Search for the cell housing the specified text and yield its (X, Y) center coordinate. 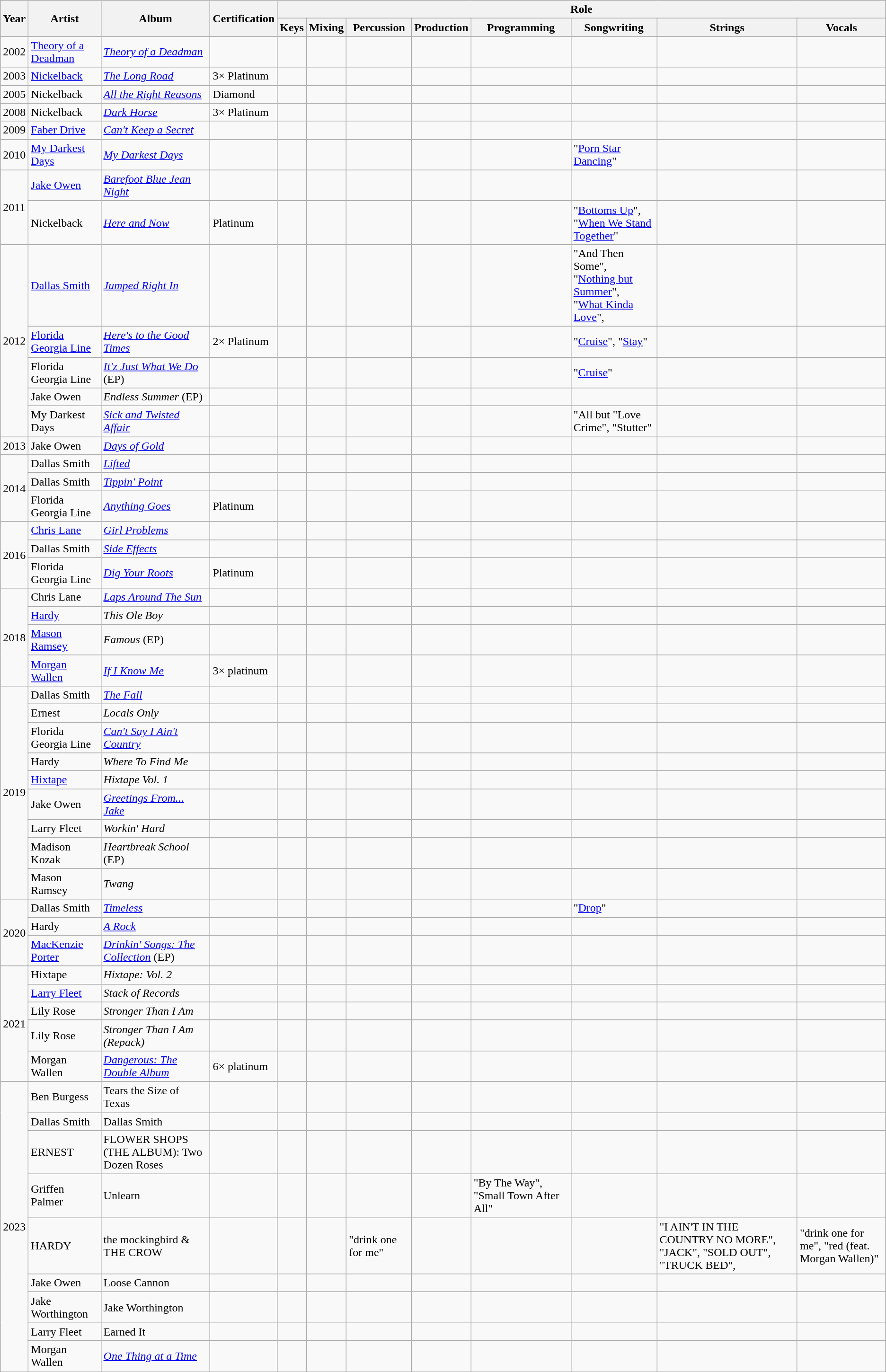
2011 (14, 207)
Ben Burgess (64, 1097)
3× platinum (244, 670)
ERNEST (64, 1152)
2008 (14, 112)
It'z Just What We Do (EP) (155, 372)
Barefoot Blue Jean Night (155, 186)
Vocals (842, 27)
Jumped Right In (155, 285)
Can't Say I Ain't Country (155, 737)
Here and Now (155, 222)
Timeless (155, 908)
Tears the Size of Texas (155, 1097)
Mixing (326, 27)
Songwriting (614, 27)
Artist (64, 18)
Diamond (244, 94)
Role (582, 9)
2018 (14, 637)
Programming (521, 27)
2013 (14, 446)
"Drop" (614, 908)
Dig Your Roots (155, 573)
One Thing at a Time (155, 1356)
"Porn Star Dancing" (614, 154)
The Long Road (155, 76)
MacKenzie Porter (64, 950)
2019 (14, 792)
"I AIN'T IN THE COUNTRY NO MORE", "JACK", "SOLD OUT", "TRUCK BED", (727, 1246)
6× platinum (244, 1066)
"Cruise" (614, 372)
Endless Summer (EP) (155, 397)
Twang (155, 884)
2003 (14, 76)
2016 (14, 555)
2010 (14, 154)
Locals Only (155, 713)
Year (14, 18)
Where To Find Me (155, 762)
Production (441, 27)
Famous (EP) (155, 640)
2002 (14, 52)
"drink one for me" (379, 1246)
Days of Gold (155, 446)
A Rock (155, 926)
"drink one for me", "red (feat. Morgan Wallen)" (842, 1246)
Faber Drive (64, 130)
2023 (14, 1227)
"Bottoms Up","When We Stand Together" (614, 222)
"All but "Love Crime", "Stutter" (614, 421)
Certification (244, 18)
Dark Horse (155, 112)
Anything Goes (155, 506)
Hixtape: Vol. 2 (155, 975)
All the Right Reasons (155, 94)
Album (155, 18)
Greetings From... Jake (155, 805)
2009 (14, 130)
Laps Around The Sun (155, 597)
Stack of Records (155, 993)
If I Know Me (155, 670)
Heartbreak School (EP) (155, 853)
2014 (14, 488)
This Ole Boy (155, 615)
Hixtape Vol. 1 (155, 780)
The Fall (155, 695)
Stronger Than I Am (Repack) (155, 1036)
Loose Cannon (155, 1283)
Ernest (64, 713)
the mockingbird & THE CROW (155, 1246)
Madison Kozak (64, 853)
2× Platinum (244, 342)
2012 (14, 340)
2021 (14, 1024)
Sick and Twisted Affair (155, 421)
Side Effects (155, 549)
2005 (14, 94)
Here's to the Good Times (155, 342)
Griffen Palmer (64, 1196)
Stronger Than I Am (155, 1011)
FLOWER SHOPS (THE ALBUM): Two Dozen Roses (155, 1152)
Dangerous: The Double Album (155, 1066)
Keys (292, 27)
2020 (14, 932)
Can't Keep a Secret (155, 130)
Earned It (155, 1332)
"By The Way", "Small Town After All" (521, 1196)
"Cruise", "Stay" (614, 342)
Percussion (379, 27)
HARDY (64, 1246)
Workin' Hard (155, 829)
Lifted (155, 464)
Strings (727, 27)
Girl Problems (155, 531)
Tippin' Point (155, 482)
"And Then Some","Nothing but Summer","What Kinda Love", (614, 285)
Unlearn (155, 1196)
Drinkin' Songs: The Collection (EP) (155, 950)
